Capture the cell that displays the provided text and extract its [x, y] central coordinate. 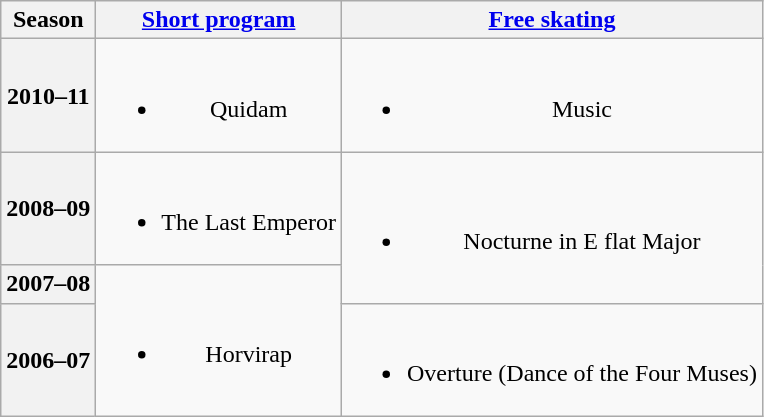
Season [48, 20]
Nocturne in E flat Major [552, 228]
Overture (Dance of the Four Muses) [552, 360]
Horvirap [219, 340]
Short program [219, 20]
2006–07 [48, 360]
Quidam [219, 96]
2007–08 [48, 284]
2010–11 [48, 96]
The Last Emperor [219, 208]
Free skating [552, 20]
Music [552, 96]
2008–09 [48, 208]
